Search for the cell housing the specified text and yield its (x, y) center coordinate. 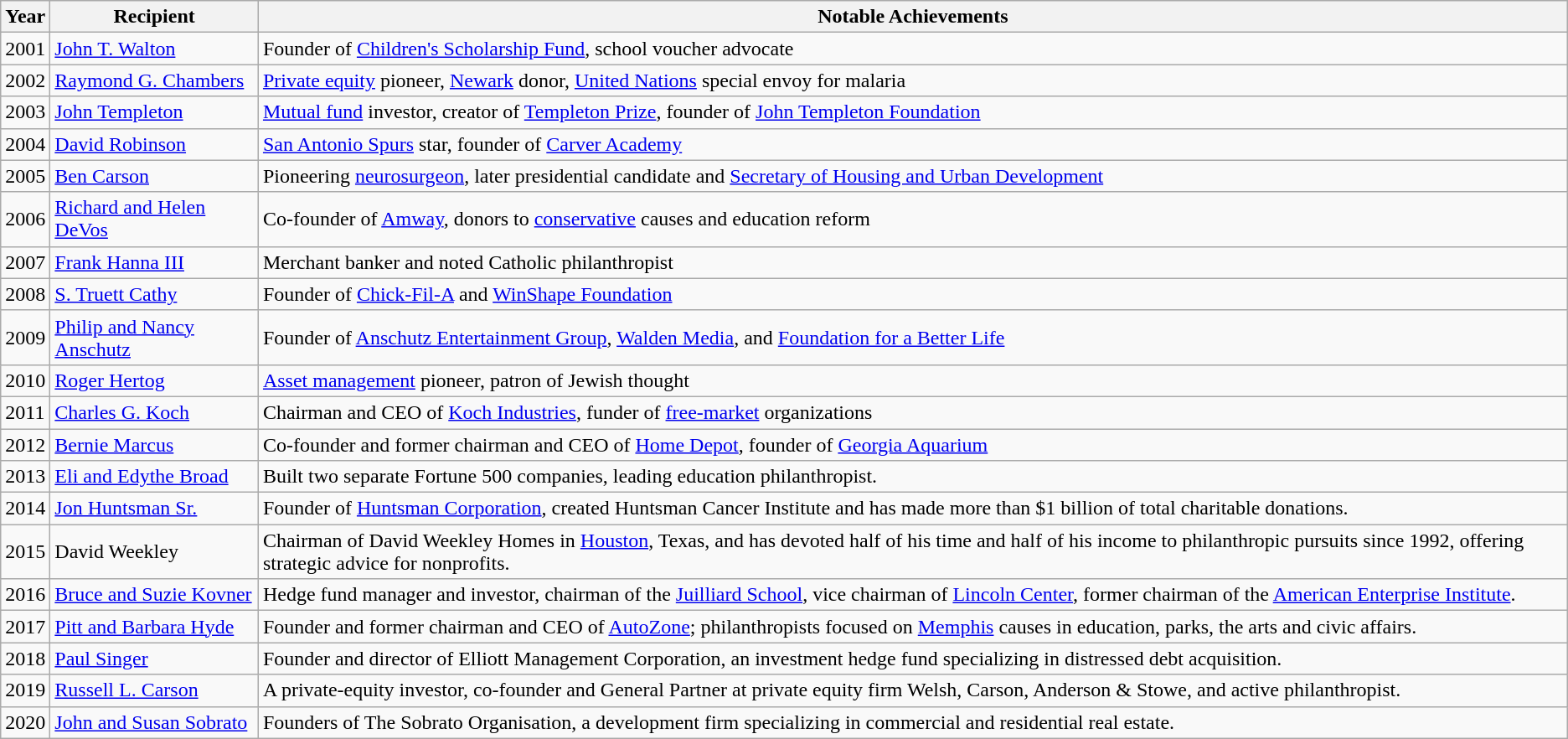
2006 (25, 220)
Bernie Marcus (154, 445)
2015 (25, 551)
Co-founder of Amway, donors to conservative causes and education reform (913, 220)
Ben Carson (154, 176)
2012 (25, 445)
Built two separate Fortune 500 companies, leading education philanthropist. (913, 477)
2001 (25, 49)
David Robinson (154, 144)
2016 (25, 595)
Co-founder and former chairman and CEO of Home Depot, founder of Georgia Aquarium (913, 445)
Philip and Nancy Anschutz (154, 337)
Pioneering neurosurgeon, later presidential candidate and Secretary of Housing and Urban Development (913, 176)
2002 (25, 80)
David Weekley (154, 551)
A private-equity investor, co-founder and General Partner at private equity firm Welsh, Carson, Anderson & Stowe, and active philanthropist. (913, 690)
Eli and Edythe Broad (154, 477)
John T. Walton (154, 49)
Founder of Children's Scholarship Fund, school voucher advocate (913, 49)
John and Susan Sobrato (154, 722)
Founders of The Sobrato Organisation, a development firm specializing in commercial and residential real estate. (913, 722)
Raymond G. Chambers (154, 80)
2007 (25, 262)
Pitt and Barbara Hyde (154, 627)
Founder of Anschutz Entertainment Group, Walden Media, and Foundation for a Better Life (913, 337)
2014 (25, 509)
Richard and Helen DeVos (154, 220)
Paul Singer (154, 659)
Private equity pioneer, Newark donor, United Nations special envoy for malaria (913, 80)
2010 (25, 380)
Recipient (154, 17)
Founder of Huntsman Corporation, created Huntsman Cancer Institute and has made more than $1 billion of total charitable donations. (913, 509)
2019 (25, 690)
2005 (25, 176)
San Antonio Spurs star, founder of Carver Academy (913, 144)
John Templeton (154, 112)
2009 (25, 337)
Russell L. Carson (154, 690)
Founder and director of Elliott Management Corporation, an investment hedge fund specializing in distressed debt acquisition. (913, 659)
Asset management pioneer, patron of Jewish thought (913, 380)
Jon Huntsman Sr. (154, 509)
2013 (25, 477)
Founder of Chick-Fil-A and WinShape Foundation (913, 294)
2008 (25, 294)
Charles G. Koch (154, 412)
Chairman and CEO of Koch Industries, funder of free-market organizations (913, 412)
2017 (25, 627)
Frank Hanna III (154, 262)
Roger Hertog (154, 380)
Merchant banker and noted Catholic philanthropist (913, 262)
2018 (25, 659)
Founder and former chairman and CEO of AutoZone; philanthropists focused on Memphis causes in education, parks, the arts and civic affairs. (913, 627)
2020 (25, 722)
2011 (25, 412)
Bruce and Suzie Kovner (154, 595)
Mutual fund investor, creator of Templeton Prize, founder of John Templeton Foundation (913, 112)
Year (25, 17)
2003 (25, 112)
2004 (25, 144)
Notable Achievements (913, 17)
S. Truett Cathy (154, 294)
